For the text-containing cell, return its midpoint in (X, Y) coordinate format. 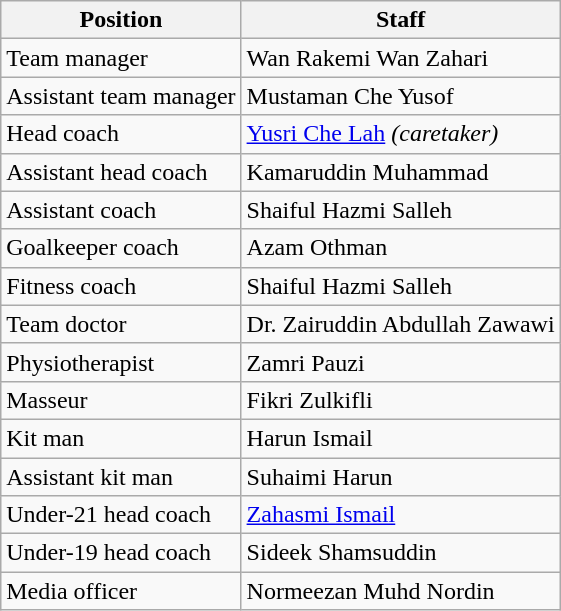
Team manager (121, 58)
Suhaimi Harun (400, 477)
Yusri Che Lah (caretaker) (400, 134)
Mustaman Che Yusof (400, 96)
Staff (400, 20)
Fikri Zulkifli (400, 400)
Masseur (121, 400)
Media officer (121, 591)
Kit man (121, 438)
Under-19 head coach (121, 553)
Goalkeeper coach (121, 248)
Assistant coach (121, 210)
Normeezan Muhd Nordin (400, 591)
Assistant team manager (121, 96)
Wan Rakemi Wan Zahari (400, 58)
Head coach (121, 134)
Assistant head coach (121, 172)
Position (121, 20)
Physiotherapist (121, 362)
Kamaruddin Muhammad (400, 172)
Team doctor (121, 324)
Sideek Shamsuddin (400, 553)
Under-21 head coach (121, 515)
Azam Othman (400, 248)
Zamri Pauzi (400, 362)
Zahasmi Ismail (400, 515)
Harun Ismail (400, 438)
Dr. Zairuddin Abdullah Zawawi (400, 324)
Fitness coach (121, 286)
Assistant kit man (121, 477)
